Capture the cell that displays the provided text and extract its [X, Y] central coordinate. 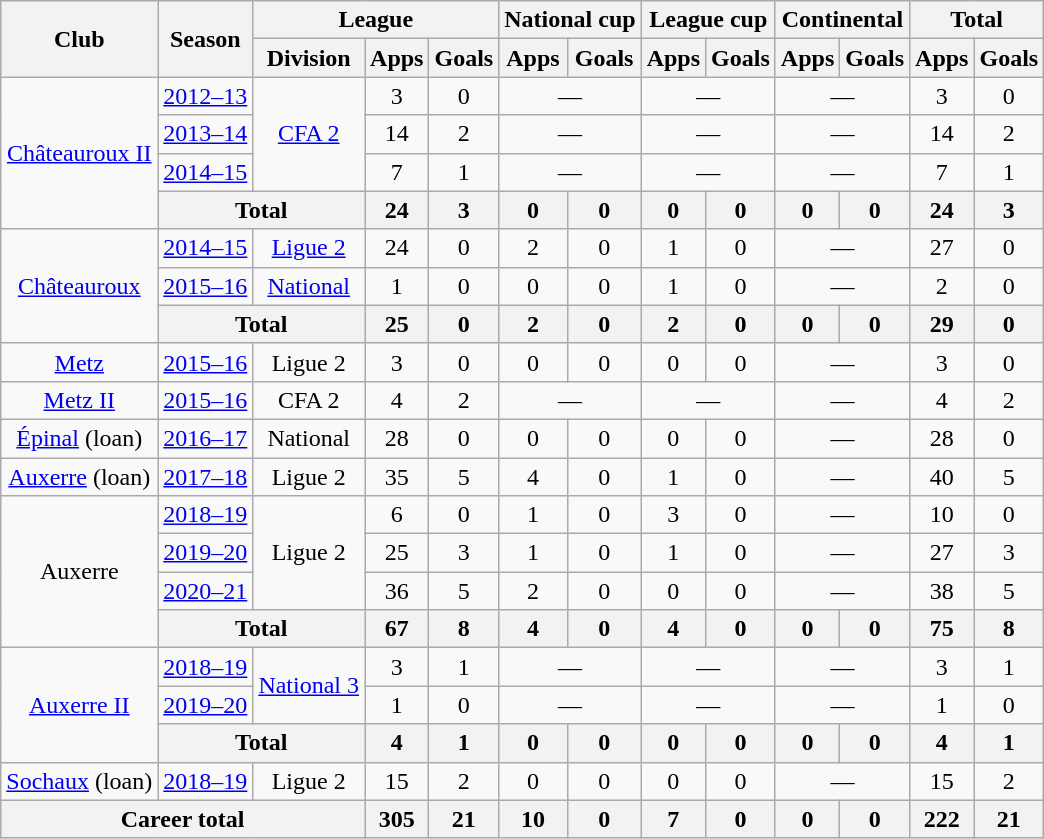
Metz II [80, 400]
2016–17 [206, 438]
2012–13 [206, 96]
Career total [183, 819]
National 3 [309, 686]
Continental [842, 20]
Auxerre [80, 572]
29 [942, 324]
35 [397, 477]
Auxerre II [80, 705]
222 [942, 819]
Club [80, 39]
Épinal (loan) [80, 438]
National cup [570, 20]
Sochaux (loan) [80, 781]
38 [942, 591]
Châteauroux II [80, 153]
Auxerre (loan) [80, 477]
League [376, 20]
40 [942, 477]
67 [397, 629]
305 [397, 819]
Division [309, 58]
36 [397, 591]
Châteauroux [80, 286]
2013–14 [206, 134]
75 [942, 629]
6 [397, 515]
League cup [708, 20]
2017–18 [206, 477]
Season [206, 39]
Metz [80, 362]
2020–21 [206, 591]
